Search for the cell housing the specified text and yield its [X, Y] center coordinate. 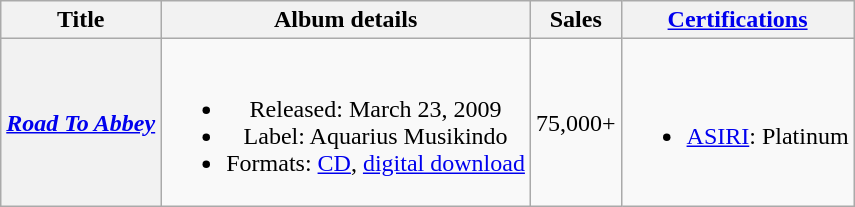
75,000+ [576, 122]
Released: March 23, 2009Label: Aquarius MusikindoFormats: CD, digital download [346, 122]
Title [81, 20]
ASIRI: Platinum [738, 122]
Road To Abbey [81, 122]
Album details [346, 20]
Certifications [738, 20]
Sales [576, 20]
